From the cell containing the given text, extract its center point as (x, y) coordinate. 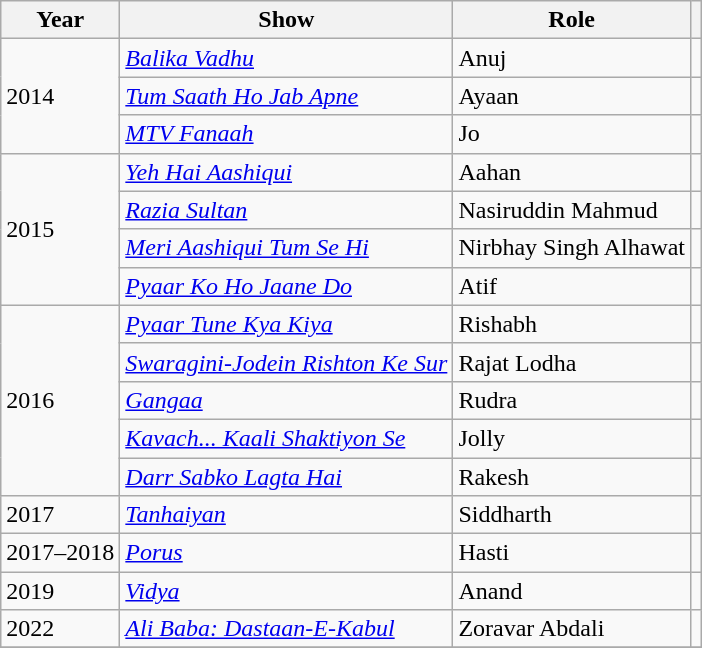
Siddharth (572, 515)
Yeh Hai Aashiqui (286, 172)
Jolly (572, 438)
Aahan (572, 172)
Nirbhay Singh Alhawat (572, 248)
Ayaan (572, 96)
Balika Vadhu (286, 58)
Tum Saath Ho Jab Apne (286, 96)
Show (286, 20)
Ali Baba: Dastaan-E-Kabul (286, 629)
Year (60, 20)
Rakesh (572, 477)
2015 (60, 229)
Porus (286, 553)
Anuj (572, 58)
2019 (60, 591)
2017 (60, 515)
Vidya (286, 591)
2014 (60, 96)
Darr Sabko Lagta Hai (286, 477)
Rajat Lodha (572, 362)
Role (572, 20)
2022 (60, 629)
Rudra (572, 400)
Meri Aashiqui Tum Se Hi (286, 248)
Gangaa (286, 400)
2017–2018 (60, 553)
Pyaar Ko Ho Jaane Do (286, 286)
Jo (572, 134)
Pyaar Tune Kya Kiya (286, 324)
Rishabh (572, 324)
MTV Fanaah (286, 134)
Atif (572, 286)
Anand (572, 591)
Zoravar Abdali (572, 629)
Tanhaiyan (286, 515)
Hasti (572, 553)
Kavach... Kaali Shaktiyon Se (286, 438)
Razia Sultan (286, 210)
2016 (60, 400)
Swaragini-Jodein Rishton Ke Sur (286, 362)
Nasiruddin Mahmud (572, 210)
